Identify which cell holds the provided text, then report its [x, y] central coordinate. 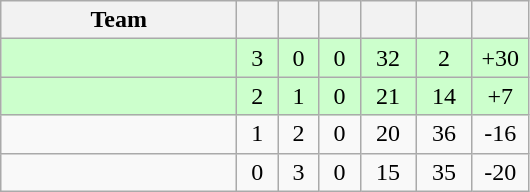
14 [444, 96]
20 [388, 134]
-16 [500, 134]
15 [388, 172]
21 [388, 96]
+7 [500, 96]
-20 [500, 172]
36 [444, 134]
+30 [500, 58]
Team [119, 20]
32 [388, 58]
35 [444, 172]
